Capture the cell that displays the provided text and extract its [X, Y] central coordinate. 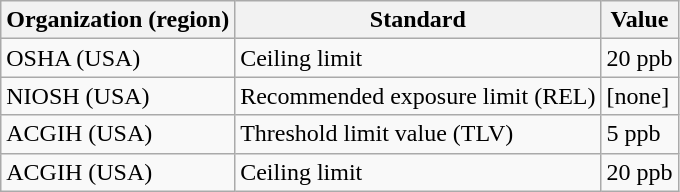
Threshold limit value (TLV) [418, 134]
Value [640, 20]
5 ppb [640, 134]
Recommended exposure limit (REL) [418, 96]
Standard [418, 20]
[none] [640, 96]
Organization (region) [118, 20]
NIOSH (USA) [118, 96]
OSHA (USA) [118, 58]
